From the cell containing the given text, extract its center point as (X, Y) coordinate. 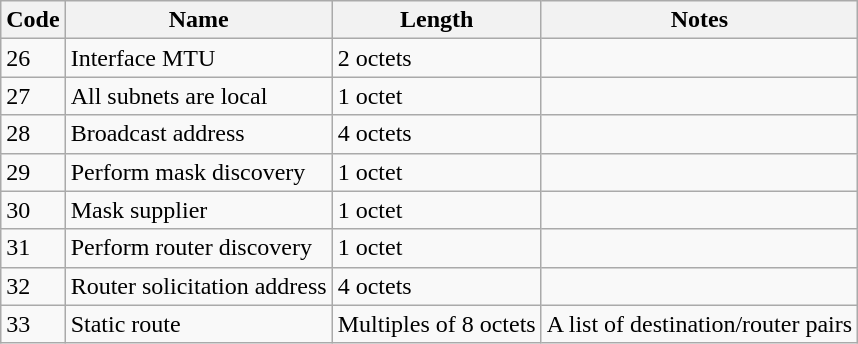
All subnets are local (198, 96)
29 (33, 172)
Perform mask discovery (198, 172)
2 octets (436, 58)
Length (436, 20)
33 (33, 324)
32 (33, 286)
Broadcast address (198, 134)
Interface MTU (198, 58)
A list of destination/router pairs (699, 324)
Multiples of 8 octets (436, 324)
Notes (699, 20)
Code (33, 20)
26 (33, 58)
Mask supplier (198, 210)
27 (33, 96)
Name (198, 20)
Perform router discovery (198, 248)
30 (33, 210)
Static route (198, 324)
28 (33, 134)
31 (33, 248)
Router solicitation address (198, 286)
